Locate the cell with the specified text and output its [X, Y] center coordinate. 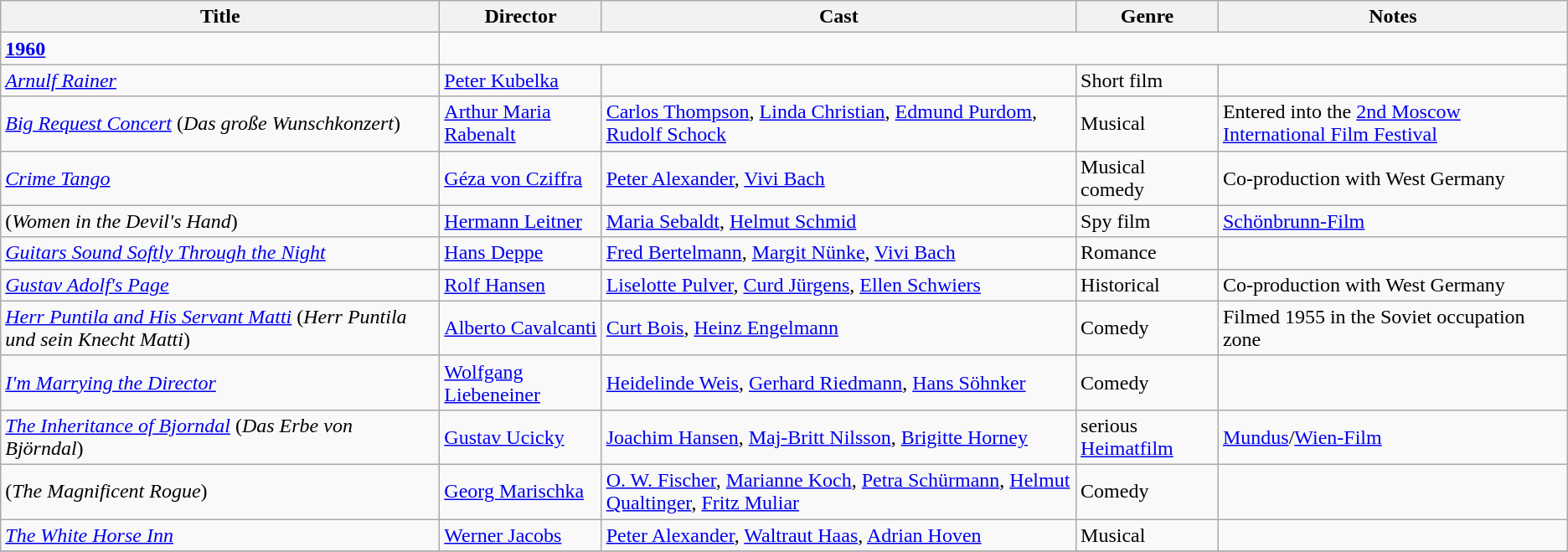
Spy film [1148, 221]
Crime Tango [220, 178]
(Women in the Devil's Hand) [220, 221]
Romance [1148, 253]
Entered into the 2nd Moscow International Film Festival [1392, 124]
serious Heimatfilm [1148, 437]
Schönbrunn-Film [1392, 221]
Liselotte Pulver, Curd Jürgens, Ellen Schwiers [838, 285]
O. W. Fischer, Marianne Koch, Petra Schürmann, Helmut Qualtinger, Fritz Muliar [838, 491]
Rolf Hansen [521, 285]
Musical comedy [1148, 178]
Notes [1392, 17]
(The Magnificent Rogue) [220, 491]
Guitars Sound Softly Through the Night [220, 253]
Genre [1148, 17]
Géza von Cziffra [521, 178]
Filmed 1955 in the Soviet occupation zone [1392, 328]
Peter Kubelka [521, 80]
Wolfgang Liebeneiner [521, 382]
Mundus/Wien-Film [1392, 437]
Gustav Adolf's Page [220, 285]
Curt Bois, Heinz Engelmann [838, 328]
Alberto Cavalcanti [521, 328]
Director [521, 17]
Arnulf Rainer [220, 80]
Maria Sebaldt, Helmut Schmid [838, 221]
Georg Marischka [521, 491]
Short film [1148, 80]
The Inheritance of Bjorndal (Das Erbe von Björndal) [220, 437]
Historical [1148, 285]
Arthur Maria Rabenalt [521, 124]
Hans Deppe [521, 253]
Peter Alexander, Waltraut Haas, Adrian Hoven [838, 535]
Herr Puntila and His Servant Matti (Herr Puntila und sein Knecht Matti) [220, 328]
I'm Marrying the Director [220, 382]
The White Horse Inn [220, 535]
Joachim Hansen, Maj-Britt Nilsson, Brigitte Horney [838, 437]
Big Request Concert (Das große Wunschkonzert) [220, 124]
Gustav Ucicky [521, 437]
Werner Jacobs [521, 535]
Hermann Leitner [521, 221]
1960 [220, 49]
Carlos Thompson, Linda Christian, Edmund Purdom, Rudolf Schock [838, 124]
Title [220, 17]
Peter Alexander, Vivi Bach [838, 178]
Cast [838, 17]
Fred Bertelmann, Margit Nünke, Vivi Bach [838, 253]
Heidelinde Weis, Gerhard Riedmann, Hans Söhnker [838, 382]
